Find where the given text appears and provide that cell's center as (X, Y) coordinate. 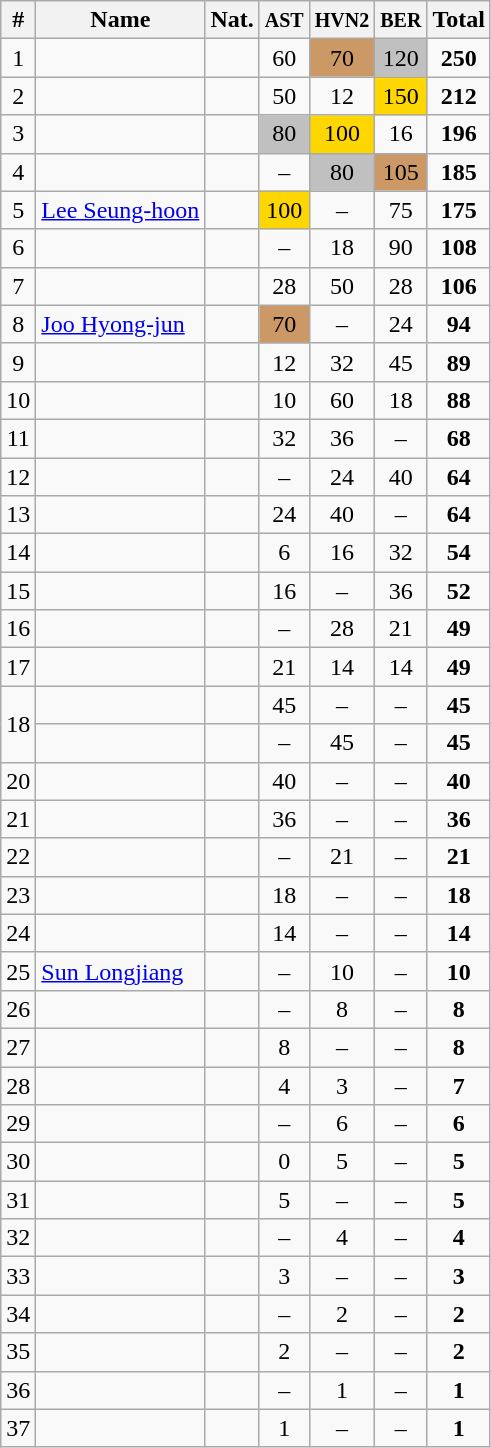
90 (401, 248)
250 (459, 58)
Lee Seung-hoon (120, 210)
33 (18, 1276)
105 (401, 172)
23 (18, 895)
94 (459, 324)
88 (459, 400)
106 (459, 286)
37 (18, 1428)
Name (120, 20)
75 (401, 210)
# (18, 20)
25 (18, 971)
AST (284, 20)
175 (459, 210)
Nat. (232, 20)
15 (18, 591)
89 (459, 362)
13 (18, 515)
20 (18, 781)
9 (18, 362)
212 (459, 96)
68 (459, 438)
30 (18, 1162)
150 (401, 96)
0 (284, 1162)
22 (18, 857)
31 (18, 1200)
120 (401, 58)
54 (459, 553)
Sun Longjiang (120, 971)
BER (401, 20)
26 (18, 1009)
35 (18, 1352)
Joo Hyong-jun (120, 324)
108 (459, 248)
185 (459, 172)
17 (18, 667)
52 (459, 591)
Total (459, 20)
27 (18, 1047)
HVN2 (342, 20)
11 (18, 438)
196 (459, 134)
34 (18, 1314)
29 (18, 1124)
